Scan for the cell matching the given text and deliver its (X, Y) coordinate at center. 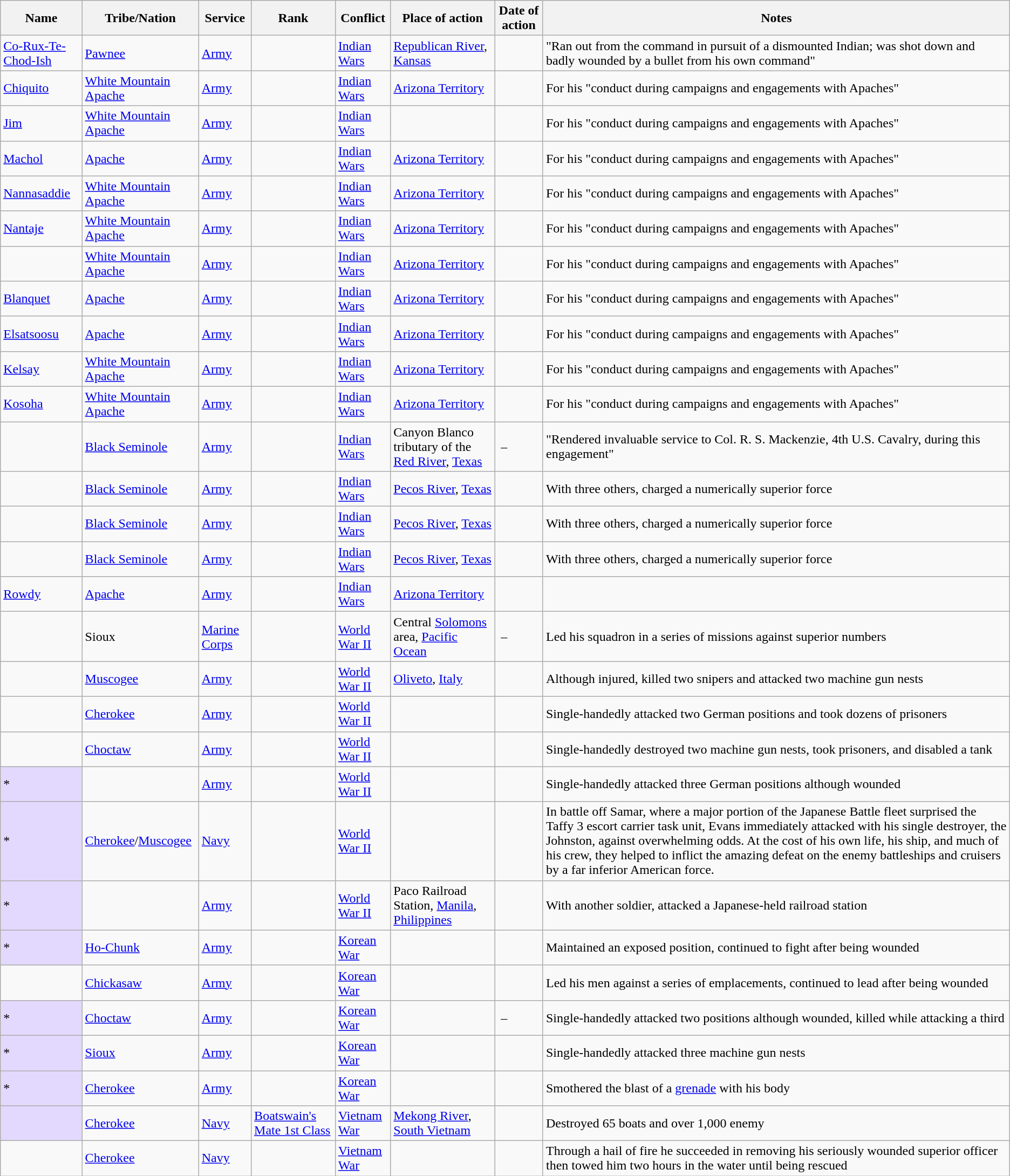
Central Solomons area, Pacific Ocean (442, 637)
Elsatsoosu (41, 333)
Nantaje (41, 229)
Chickasaw (140, 983)
Mekong River, South Vietnam (442, 1123)
Pawnee (140, 53)
Republican River, Kansas (442, 53)
"Rendered invaluable service to Col. R. S. Mackenzie, 4th U.S. Cavalry, during this engagement" (776, 447)
Single-handedly attacked three German positions although wounded (776, 784)
Canyon Blanco tributary of the Red River, Texas (442, 447)
With another soldier, attacked a Japanese-held railroad station (776, 905)
Jim (41, 123)
Muscogee (140, 679)
Kelsay (41, 369)
Machol (41, 159)
Paco Railroad Station, Manila, Philippines (442, 905)
Cherokee/Muscogee (140, 841)
Through a hail of fire he succeeded in removing his seriously wounded superior officer then towed him two hours in the water until being rescued (776, 1159)
Oliveto, Italy (442, 679)
Kosoha (41, 404)
Nannasaddie (41, 193)
Rank (294, 18)
Name (41, 18)
Single-handedly destroyed two machine gun nests, took prisoners, and disabled a tank (776, 749)
Place of action (442, 18)
Led his squadron in a series of missions against superior numbers (776, 637)
Date of action (519, 18)
Destroyed 65 boats and over 1,000 enemy (776, 1123)
Single-handedly attacked three machine gun nests (776, 1053)
Tribe/Nation (140, 18)
Conflict (363, 18)
Single-handedly attacked two positions although wounded, killed while attacking a third (776, 1017)
Single-handedly attacked two German positions and took dozens of prisoners (776, 714)
Co-Rux-Te-Chod-Ish (41, 53)
Rowdy (41, 594)
Maintained an exposed position, continued to fight after being wounded (776, 947)
Notes (776, 18)
Blanquet (41, 299)
Boatswain's Mate 1st Class (294, 1123)
Marine Corps (224, 637)
Led his men against a series of emplacements, continued to lead after being wounded (776, 983)
Although injured, killed two snipers and attacked two machine gun nests (776, 679)
"Ran out from the command in pursuit of a dismounted Indian; was shot down and badly wounded by a bullet from his own command" (776, 53)
Chiquito (41, 88)
Smothered the blast of a grenade with his body (776, 1088)
Ho-Chunk (140, 947)
Service (224, 18)
